Locate the cell with the specified text and output its (X, Y) center coordinate. 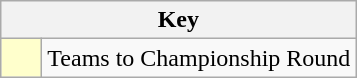
Key (178, 20)
Teams to Championship Round (199, 58)
